Detect which cell encompasses the target text, then output its [X, Y] center coordinate. 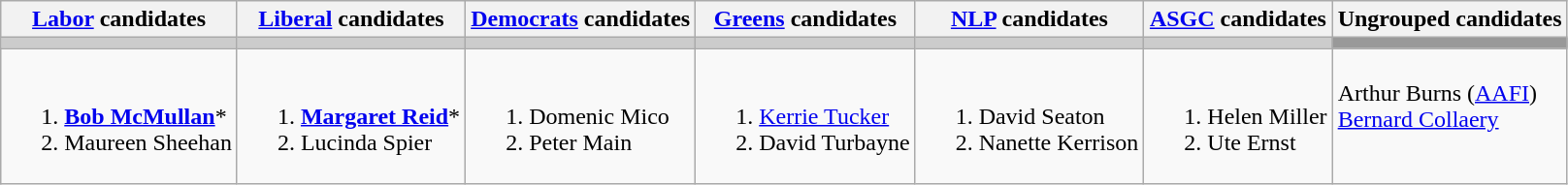
Labor candidates [119, 19]
ASGC candidates [1238, 19]
NLP candidates [1029, 19]
Arthur Burns (AAFI) Bernard Collaery [1450, 116]
Helen MillerUte Ernst [1238, 116]
Democrats candidates [580, 19]
David SeatonNanette Kerrison [1029, 116]
Domenic MicoPeter Main [580, 116]
Greens candidates [805, 19]
Liberal candidates [351, 19]
Bob McMullan*Maureen Sheehan [119, 116]
Margaret Reid*Lucinda Spier [351, 116]
Ungrouped candidates [1450, 19]
Kerrie TuckerDavid Turbayne [805, 116]
